Return [x, y] of the center of cell containing provided text 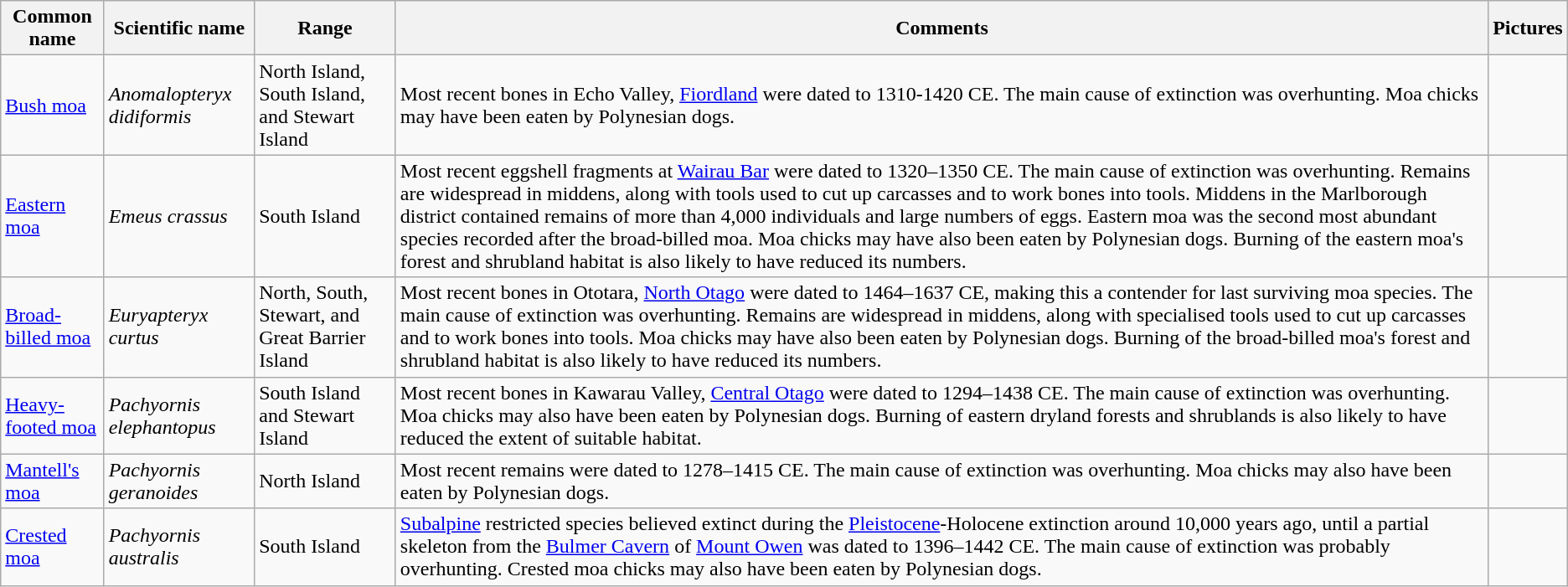
Range [325, 28]
Scientific name [179, 28]
Mantell's moa [52, 481]
Pachyornis elephantopus [179, 415]
North Island [325, 481]
Pictures [1528, 28]
Crested moa [52, 547]
Eastern moa [52, 216]
Pachyornis australis [179, 547]
Most recent remains were dated to 1278–1415 CE. The main cause of extinction was overhunting. Moa chicks may also have been eaten by Polynesian dogs. [941, 481]
Bush moa [52, 106]
Anomalopteryx didiformis [179, 106]
Broad-billed moa [52, 327]
North Island, South Island, and Stewart Island [325, 106]
Heavy-footed moa [52, 415]
North, South, Stewart, and Great Barrier Island [325, 327]
Comments [941, 28]
Emeus crassus [179, 216]
South Island and Stewart Island [325, 415]
Pachyornis geranoides [179, 481]
Common name [52, 28]
Euryapteryx curtus [179, 327]
